From the cell containing the given text, extract its center point as [X, Y] coordinate. 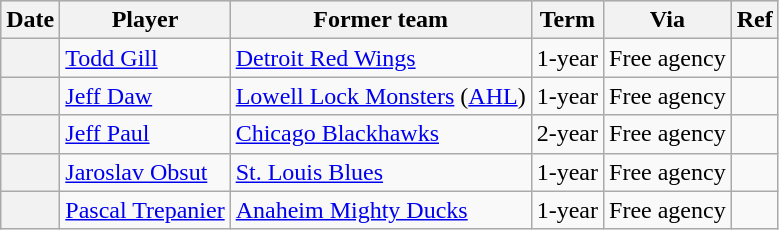
Chicago Blackhawks [380, 134]
Jeff Daw [145, 96]
Detroit Red Wings [380, 58]
Jeff Paul [145, 134]
Player [145, 20]
Via [668, 20]
2-year [567, 134]
Anaheim Mighty Ducks [380, 210]
Date [30, 20]
Jaroslav Obsut [145, 172]
Pascal Trepanier [145, 210]
Ref [754, 20]
St. Louis Blues [380, 172]
Lowell Lock Monsters (AHL) [380, 96]
Term [567, 20]
Todd Gill [145, 58]
Former team [380, 20]
